Return [x, y] of the center of cell containing provided text 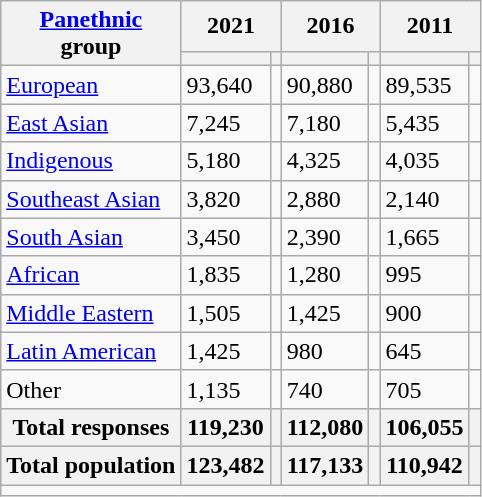
705 [424, 389]
5,180 [226, 161]
South Asian [91, 237]
European [91, 85]
1,835 [226, 275]
4,325 [325, 161]
123,482 [226, 465]
2021 [231, 26]
110,942 [424, 465]
89,535 [424, 85]
117,133 [325, 465]
African [91, 275]
1,280 [325, 275]
995 [424, 275]
Middle Eastern [91, 313]
3,820 [226, 199]
2011 [430, 26]
Indigenous [91, 161]
Panethnicgroup [91, 34]
4,035 [424, 161]
Latin American [91, 351]
980 [325, 351]
1,665 [424, 237]
93,640 [226, 85]
Other [91, 389]
2,140 [424, 199]
2016 [330, 26]
2,880 [325, 199]
Total responses [91, 427]
1,505 [226, 313]
Southeast Asian [91, 199]
900 [424, 313]
119,230 [226, 427]
Total population [91, 465]
2,390 [325, 237]
7,180 [325, 123]
East Asian [91, 123]
645 [424, 351]
7,245 [226, 123]
5,435 [424, 123]
112,080 [325, 427]
1,135 [226, 389]
740 [325, 389]
106,055 [424, 427]
90,880 [325, 85]
3,450 [226, 237]
